Pinpoint the cell where the given text exists, returning its (X, Y) midpoint coordinate. 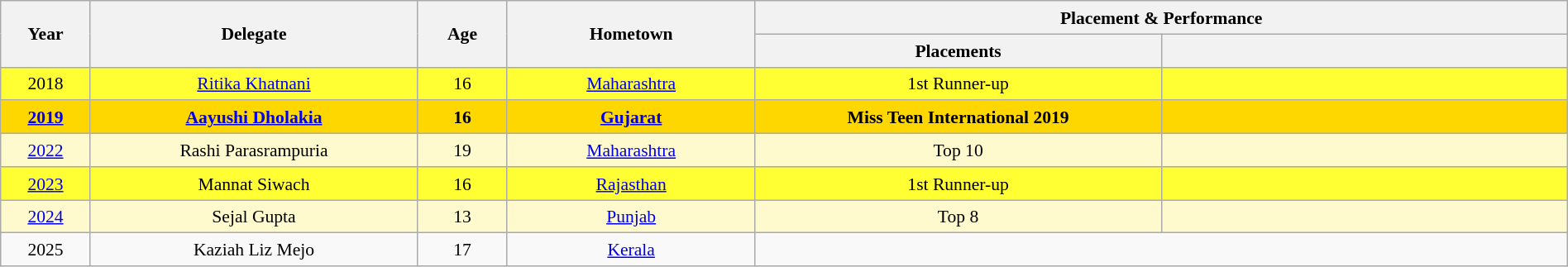
2022 (46, 150)
2019 (46, 117)
2018 (46, 83)
Rajasthan (631, 184)
Top 10 (958, 150)
Year (46, 34)
Rashi Parasrampuria (253, 150)
19 (463, 150)
Mannat Siwach (253, 184)
Age (463, 34)
Sejal Gupta (253, 217)
Placement & Performance (1161, 17)
2025 (46, 250)
13 (463, 217)
Aayushi Dholakia (253, 117)
Hometown (631, 34)
Ritika Khatnani (253, 83)
Miss Teen International 2019 (958, 117)
Kaziah Liz Mejo (253, 250)
Punjab (631, 217)
Placements (958, 50)
2024 (46, 217)
Kerala (631, 250)
Delegate (253, 34)
2023 (46, 184)
Top 8 (958, 217)
17 (463, 250)
Gujarat (631, 117)
